Locate the cell with the specified text and output its (X, Y) center coordinate. 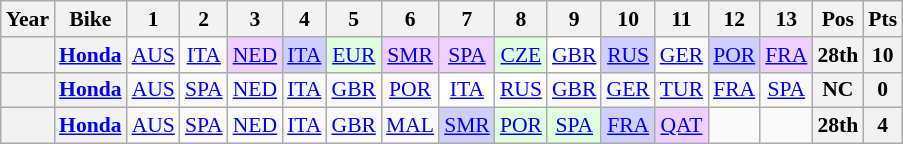
Bike (90, 19)
13 (786, 19)
1 (154, 19)
8 (521, 19)
12 (734, 19)
5 (354, 19)
TUR (682, 90)
7 (467, 19)
NC (838, 90)
3 (255, 19)
EUR (354, 55)
Pts (882, 19)
0 (882, 90)
QAT (682, 126)
2 (204, 19)
Pos (838, 19)
11 (682, 19)
6 (410, 19)
CZE (521, 55)
Year (28, 19)
9 (574, 19)
MAL (410, 126)
